Extract the (x, y) coordinate from the center of the cell holding the provided text.  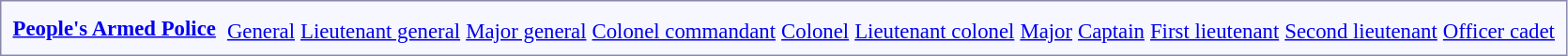
Lieutenant colonel (935, 31)
Major general (526, 31)
Colonel commandant (684, 31)
First lieutenant (1214, 31)
Captain (1112, 31)
Officer cadet (1499, 31)
Lieutenant general (379, 31)
Colonel (815, 31)
Second lieutenant (1361, 31)
People's Armed Police (115, 28)
General (261, 31)
Major (1046, 31)
